Return [X, Y] of the center of cell containing provided text 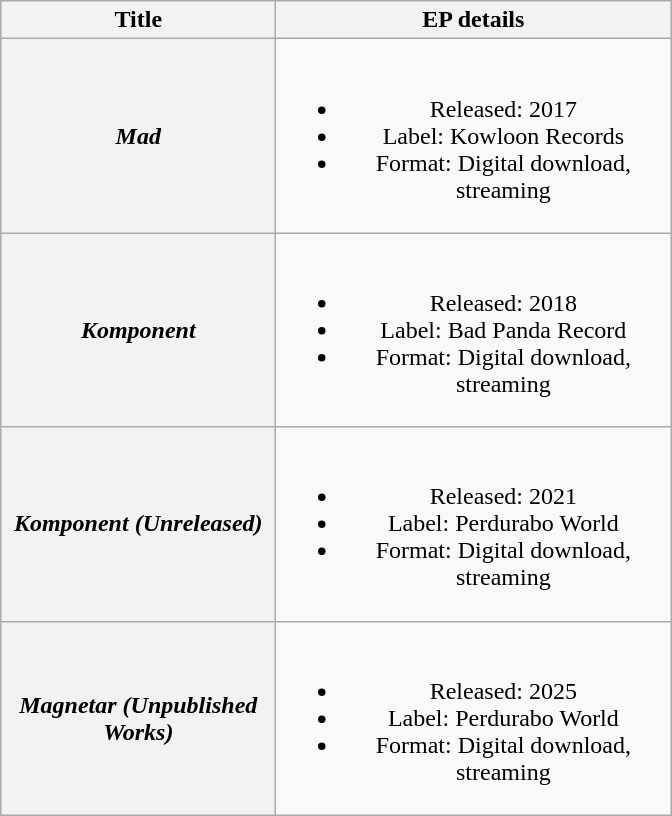
EP details [474, 20]
Released: 2017Label: Kowloon RecordsFormat: Digital download, streaming [474, 136]
Magnetar (Unpublished Works) [138, 718]
Komponent (Unreleased) [138, 524]
Komponent [138, 330]
Mad [138, 136]
Title [138, 20]
Released: 2018Label: Bad Panda RecordFormat: Digital download, streaming [474, 330]
Released: 2025Label: Perdurabo WorldFormat: Digital download, streaming [474, 718]
Released: 2021Label: Perdurabo WorldFormat: Digital download, streaming [474, 524]
